Pinpoint the cell where the given text exists, returning its (x, y) midpoint coordinate. 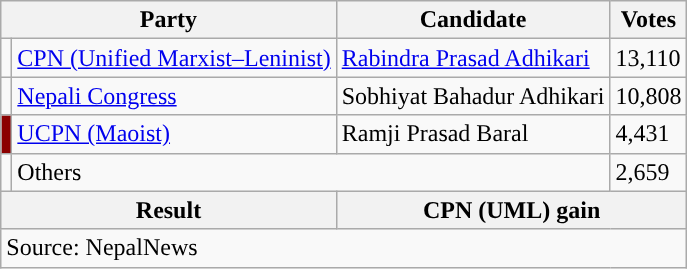
2,659 (648, 172)
4,431 (648, 134)
Source: NepalNews (344, 248)
Others (311, 172)
Result (168, 210)
Rabindra Prasad Adhikari (473, 58)
CPN (Unified Marxist–Leninist) (174, 58)
UCPN (Maoist) (174, 134)
Party (168, 20)
13,110 (648, 58)
Ramji Prasad Baral (473, 134)
10,808 (648, 96)
Candidate (473, 20)
CPN (UML) gain (512, 210)
Nepali Congress (174, 96)
Sobhiyat Bahadur Adhikari (473, 96)
Votes (648, 20)
